Scan for the cell matching the given text and deliver its (x, y) coordinate at center. 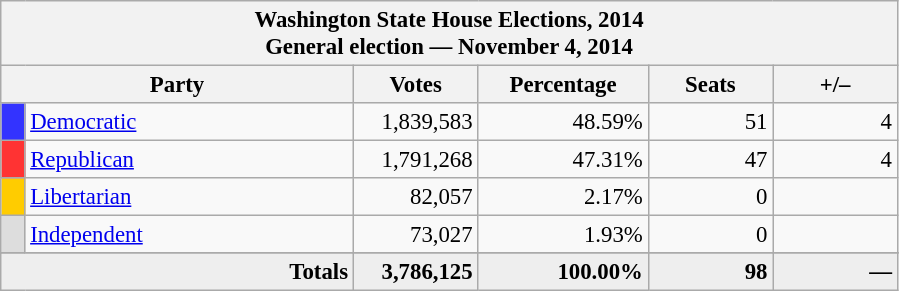
Seats (710, 85)
Libertarian (189, 197)
82,057 (416, 197)
47.31% (563, 160)
Percentage (563, 85)
1,839,583 (416, 122)
1.93% (563, 235)
1,791,268 (416, 160)
Votes (416, 85)
2.17% (563, 197)
Republican (189, 160)
47 (710, 160)
48.59% (563, 122)
+/– (836, 85)
51 (710, 122)
Washington State House Elections, 2014General election — November 4, 2014 (450, 34)
73,027 (416, 235)
Party (178, 85)
Democratic (189, 122)
Independent (189, 235)
